From the cell containing the given text, extract its center point as (X, Y) coordinate. 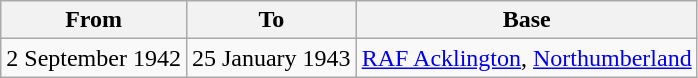
2 September 1942 (94, 58)
To (271, 20)
25 January 1943 (271, 58)
From (94, 20)
Base (526, 20)
RAF Acklington, Northumberland (526, 58)
